Return (X, Y) of the center of cell containing provided text 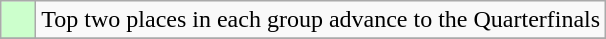
Top two places in each group advance to the Quarterfinals (321, 20)
